Provide the [X, Y] coordinate of the cell's center where the given text is located.  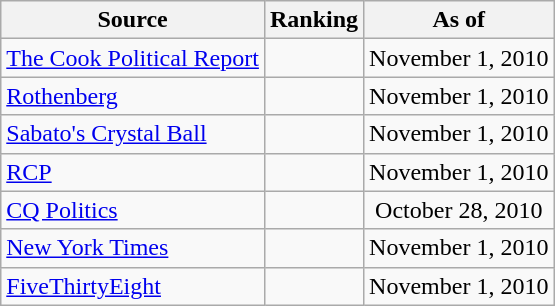
The Cook Political Report [133, 58]
New York Times [133, 248]
Source [133, 20]
CQ Politics [133, 210]
Rothenberg [133, 96]
FiveThirtyEight [133, 286]
Ranking [314, 20]
Sabato's Crystal Ball [133, 134]
October 28, 2010 [459, 210]
RCP [133, 172]
As of [459, 20]
